From the cell containing the given text, extract its center point as (x, y) coordinate. 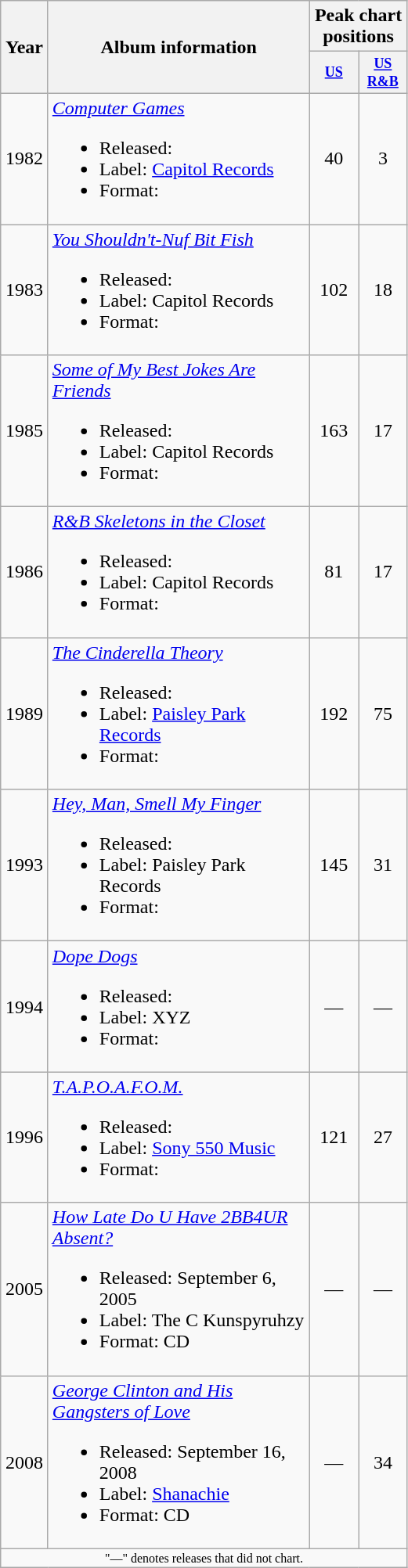
145 (334, 865)
2008 (25, 1462)
Album information (179, 47)
121 (334, 1138)
US (334, 73)
81 (334, 573)
"—" denotes releases that did not chart. (204, 1558)
3 (384, 158)
How Late Do U Have 2BB4UR Absent?Released: September 6, 2005Label: The C KunspyruhzyFormat: CD (179, 1289)
102 (334, 290)
Computer GamesReleased:Label: Capitol RecordsFormat: (179, 158)
75 (384, 714)
1996 (25, 1138)
Peak chart positions (359, 27)
You Shouldn't-Nuf Bit FishReleased:Label: Capitol RecordsFormat: (179, 290)
192 (334, 714)
31 (384, 865)
1985 (25, 431)
1983 (25, 290)
George Clinton and His Gangsters of LoveReleased: September 16, 2008Label: ShanachieFormat: CD (179, 1462)
The Cinderella TheoryReleased:Label: Paisley Park RecordsFormat: (179, 714)
1986 (25, 573)
1994 (25, 1006)
34 (384, 1462)
T.A.P.O.A.F.O.M.Released:Label: Sony 550 MusicFormat: (179, 1138)
Some of My Best Jokes Are FriendsReleased:Label: Capitol RecordsFormat: (179, 431)
40 (334, 158)
Dope DogsReleased:Label: XYZFormat: (179, 1006)
1989 (25, 714)
163 (334, 431)
27 (384, 1138)
18 (384, 290)
1993 (25, 865)
Year (25, 47)
2005 (25, 1289)
1982 (25, 158)
USR&B (384, 73)
R&B Skeletons in the ClosetReleased:Label: Capitol RecordsFormat: (179, 573)
Hey, Man, Smell My FingerReleased:Label: Paisley Park RecordsFormat: (179, 865)
